From the cell containing the given text, extract its center point as (X, Y) coordinate. 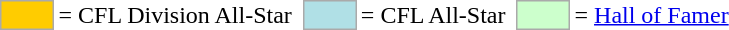
= CFL All-Star (433, 15)
= CFL Division All-Star (175, 15)
